Extract the (x, y) coordinate from the center of the cell holding the provided text.  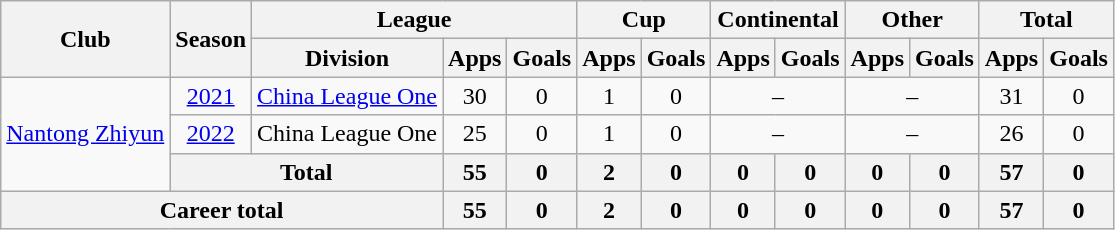
30 (475, 96)
League (414, 20)
2022 (211, 134)
26 (1011, 134)
Continental (778, 20)
25 (475, 134)
Other (912, 20)
31 (1011, 96)
Nantong Zhiyun (86, 134)
Season (211, 39)
2021 (211, 96)
Cup (644, 20)
Club (86, 39)
Career total (222, 210)
Division (348, 58)
